Identify which cell holds the provided text, then report its [x, y] central coordinate. 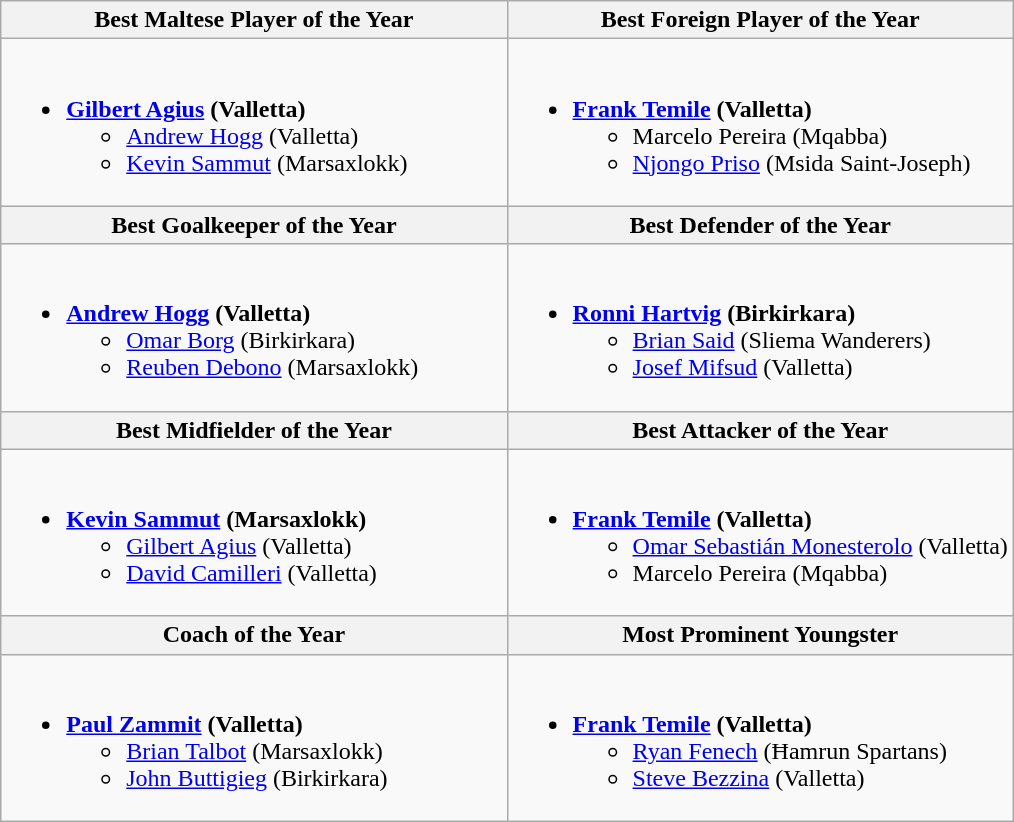
Paul Zammit (Valletta)Brian Talbot (Marsaxlokk)John Buttigieg (Birkirkara) [254, 738]
Frank Temile (Valletta)Ryan Fenech (Ħamrun Spartans)Steve Bezzina (Valletta) [760, 738]
Best Foreign Player of the Year [760, 20]
Coach of the Year [254, 635]
Frank Temile (Valletta)Marcelo Pereira (Mqabba)Njongo Priso (Msida Saint-Joseph) [760, 122]
Best Midfielder of the Year [254, 430]
Best Goalkeeper of the Year [254, 225]
Gilbert Agius (Valletta)Andrew Hogg (Valletta)Kevin Sammut (Marsaxlokk) [254, 122]
Andrew Hogg (Valletta)Omar Borg (Birkirkara)Reuben Debono (Marsaxlokk) [254, 328]
Ronni Hartvig (Birkirkara)Brian Said (Sliema Wanderers)Josef Mifsud (Valletta) [760, 328]
Best Maltese Player of the Year [254, 20]
Kevin Sammut (Marsaxlokk)Gilbert Agius (Valletta)David Camilleri (Valletta) [254, 532]
Frank Temile (Valletta)Omar Sebastián Monesterolo (Valletta)Marcelo Pereira (Mqabba) [760, 532]
Most Prominent Youngster [760, 635]
Best Defender of the Year [760, 225]
Best Attacker of the Year [760, 430]
